Search for the cell housing the specified text and yield its [X, Y] center coordinate. 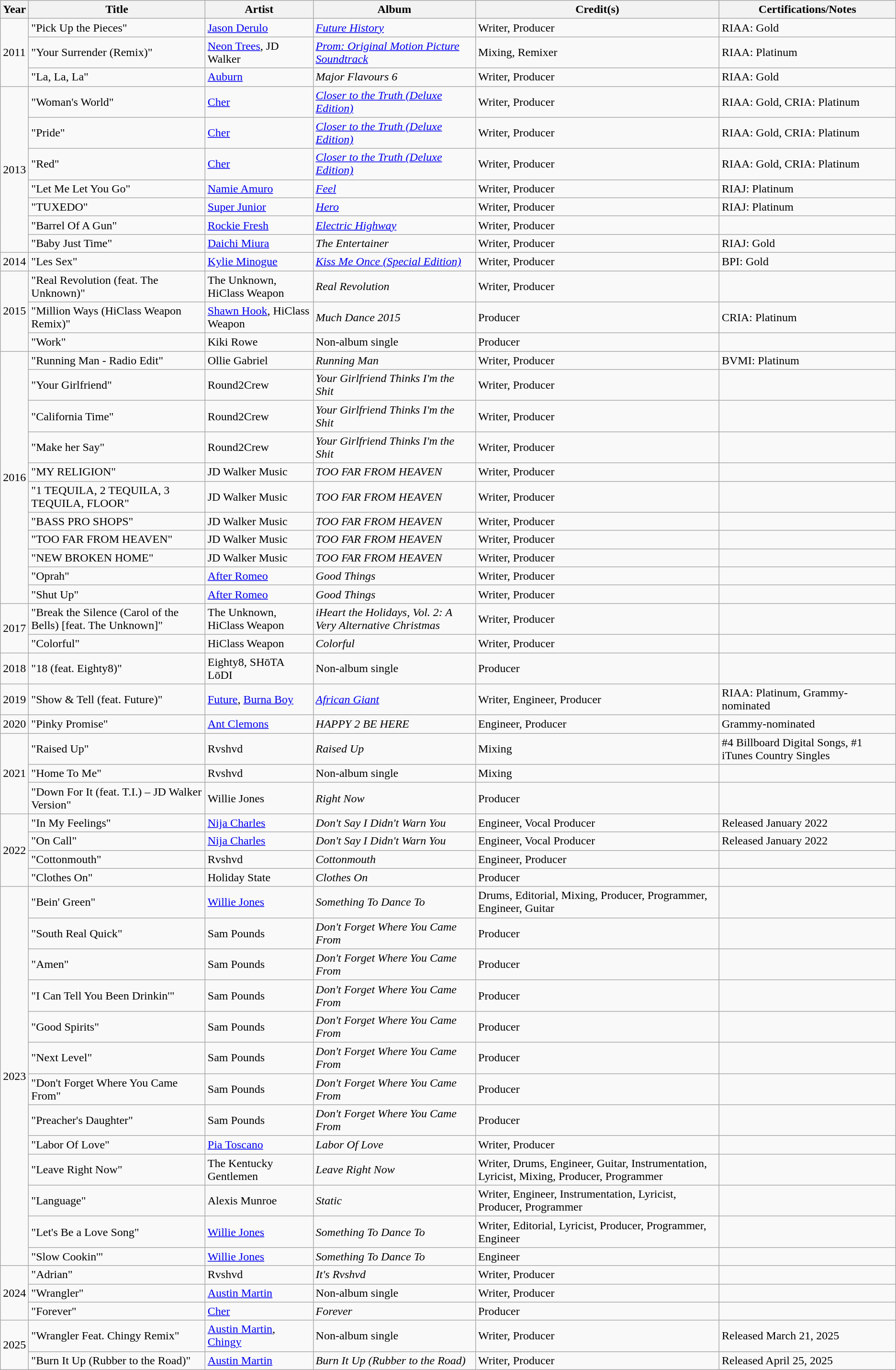
2011 [14, 53]
"Adrian" [117, 1275]
African Giant [394, 700]
Writer, Engineer, Producer [597, 700]
2018 [14, 668]
2019 [14, 700]
2025 [14, 1345]
Title [117, 10]
"Down For It (feat. T.I.) – JD Walker Version" [117, 798]
Running Man [394, 360]
"Barrel Of A Gun" [117, 225]
Certifications/Notes [807, 10]
Leave Right Now [394, 1170]
"Real Revolution (feat. The Unknown)" [117, 286]
Rockie Fresh [259, 225]
"Wrangler" [117, 1293]
Kiss Me Once (Special Edition) [394, 261]
Hero [394, 207]
"Raised Up" [117, 749]
2023 [14, 1076]
Prom: Original Motion Picture Soundtrack [394, 53]
2014 [14, 261]
RIAA: Platinum, Grammy-nominated [807, 700]
Namie Amuro [259, 189]
"Bein' Green" [117, 902]
2020 [14, 724]
Clothes On [394, 877]
"Oprah" [117, 576]
Future History [394, 28]
"1 TEQUILA, 2 TEQUILA, 3 TEQUILA, FLOOR" [117, 497]
BPI: Gold [807, 261]
"Baby Just Time" [117, 243]
"La, La, La" [117, 77]
Released April 25, 2025 [807, 1360]
The Entertainer [394, 243]
The Kentucky Gentlemen [259, 1170]
Burn It Up (Rubber to the Road) [394, 1360]
Future, Burna Boy [259, 700]
"I Can Tell You Been Drinkin'" [117, 996]
HiClass Weapon [259, 643]
Colorful [394, 643]
Ollie Gabriel [259, 360]
"Amen" [117, 964]
2017 [14, 628]
2015 [14, 311]
"Pick Up the Pieces" [117, 28]
"Pinky Promise" [117, 724]
Static [394, 1201]
"Colorful" [117, 643]
Pia Toscano [259, 1145]
2024 [14, 1293]
"Don't Forget Where You Came From" [117, 1089]
"Million Ways (HiClass Weapon Remix)" [117, 318]
Austin Martin, Chingy [259, 1336]
"Forever" [117, 1311]
Released March 21, 2025 [807, 1336]
"Woman's World" [117, 101]
Daichi Miura [259, 243]
"Les Sex" [117, 261]
It's Rvshvd [394, 1275]
Labor Of Love [394, 1145]
"TOO FAR FROM HEAVEN" [117, 539]
Right Now [394, 798]
"Clothes On" [117, 877]
Kylie Minogue [259, 261]
Real Revolution [394, 286]
Electric Highway [394, 225]
"Let Me Let You Go" [117, 189]
"Pride" [117, 133]
"Home To Me" [117, 774]
"Break the Silence (Carol of the Bells) [feat. The Unknown]" [117, 618]
#4 Billboard Digital Songs, #1 iTunes Country Singles [807, 749]
"TUXEDO" [117, 207]
"On Call" [117, 841]
Neon Trees, JD Walker [259, 53]
Writer, Engineer, Instrumentation, Lyricist, Producer, Programmer [597, 1201]
"Shut Up" [117, 594]
BVMI: Platinum [807, 360]
Eighty8, SHōTA LōDI [259, 668]
"Your Surrender (Remix)" [117, 53]
"Leave Right Now" [117, 1170]
Mixing, Remixer [597, 53]
"18 (feat. Eighty8)" [117, 668]
2013 [14, 169]
Raised Up [394, 749]
Year [14, 10]
Kiki Rowe [259, 342]
Grammy-nominated [807, 724]
Major Flavours 6 [394, 77]
"Red" [117, 164]
2016 [14, 478]
"Good Spirits" [117, 1026]
"Show & Tell (feat. Future)" [117, 700]
Holiday State [259, 877]
Ant Clemons [259, 724]
"South Real Quick" [117, 933]
"MY RELIGION" [117, 472]
"Slow Cookin'" [117, 1257]
Writer, Editorial, Lyricist, Producer, Programmer, Engineer [597, 1232]
"Your Girlfriend" [117, 385]
"Language" [117, 1201]
Alexis Munroe [259, 1201]
2021 [14, 774]
HAPPY 2 BE HERE [394, 724]
"BASS PRO SHOPS" [117, 521]
RIAJ: Gold [807, 243]
Jason Derulo [259, 28]
"NEW BROKEN HOME" [117, 558]
"Running Man - Radio Edit" [117, 360]
RIAA: Platinum [807, 53]
CRIA: Platinum [807, 318]
"Next Level" [117, 1058]
"Labor Of Love" [117, 1145]
Super Junior [259, 207]
Writer, Drums, Engineer, Guitar, Instrumentation, Lyricist, Mixing, Producer, Programmer [597, 1170]
"Burn It Up (Rubber to the Road)" [117, 1360]
"Preacher's Daughter" [117, 1120]
Forever [394, 1311]
Credit(s) [597, 10]
Much Dance 2015 [394, 318]
"In My Feelings" [117, 823]
"California Time" [117, 416]
iHeart the Holidays, Vol. 2: A Very Alternative Christmas [394, 618]
Artist [259, 10]
Feel [394, 189]
Cottonmouth [394, 859]
"Make her Say" [117, 447]
Drums, Editorial, Mixing, Producer, Programmer, Engineer, Guitar [597, 902]
"Let's Be a Love Song" [117, 1232]
"Cottonmouth" [117, 859]
2022 [14, 850]
Auburn [259, 77]
"Wrangler Feat. Chingy Remix" [117, 1336]
Shawn Hook, HiClass Weapon [259, 318]
Engineer [597, 1257]
Album [394, 10]
"Work" [117, 342]
